For the text-containing cell, return its midpoint in [X, Y] coordinate format. 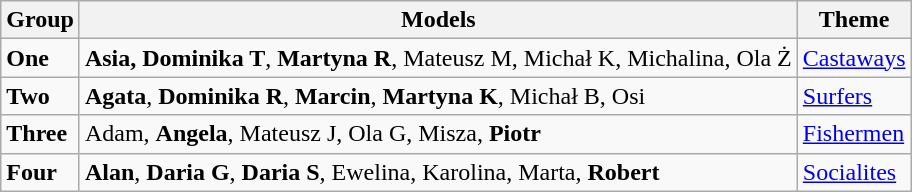
Four [40, 172]
Group [40, 20]
Adam, Angela, Mateusz J, Ola G, Misza, Piotr [438, 134]
Castaways [854, 58]
Fishermen [854, 134]
Surfers [854, 96]
One [40, 58]
Three [40, 134]
Asia, Dominika T, Martyna R, Mateusz M, Michał K, Michalina, Ola Ż [438, 58]
Models [438, 20]
Alan, Daria G, Daria S, Ewelina, Karolina, Marta, Robert [438, 172]
Two [40, 96]
Theme [854, 20]
Agata, Dominika R, Marcin, Martyna K, Michał B, Osi [438, 96]
Socialites [854, 172]
